Find where the given text appears and provide that cell's center as [x, y] coordinate. 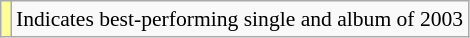
Indicates best-performing single and album of 2003 [240, 19]
